Output the (X, Y) coordinate of the center of the cell containing the given text.  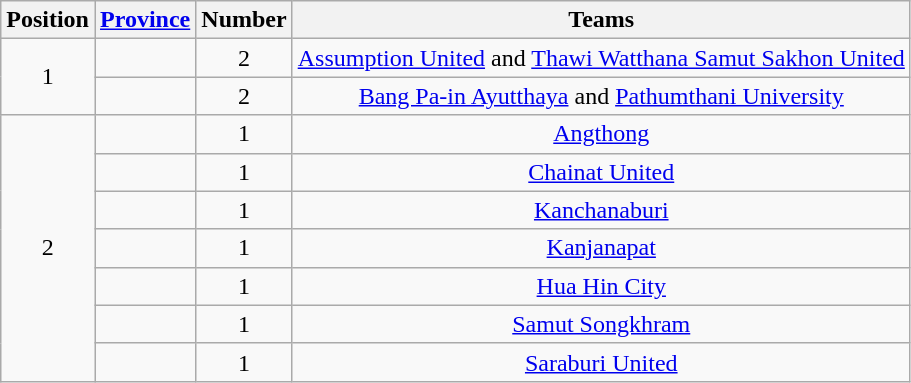
Assumption United and Thawi Watthana Samut Sakhon United (601, 58)
Samut Songkhram (601, 324)
Kanchanaburi (601, 210)
Bang Pa-in Ayutthaya and Pathumthani University (601, 96)
Kanjanapat (601, 248)
Angthong (601, 134)
Saraburi United (601, 362)
Teams (601, 20)
Number (244, 20)
Chainat United (601, 172)
Province (144, 20)
Position (48, 20)
Hua Hin City (601, 286)
